Return the (X, Y) coordinate for the center point of the cell that contains the specified text.  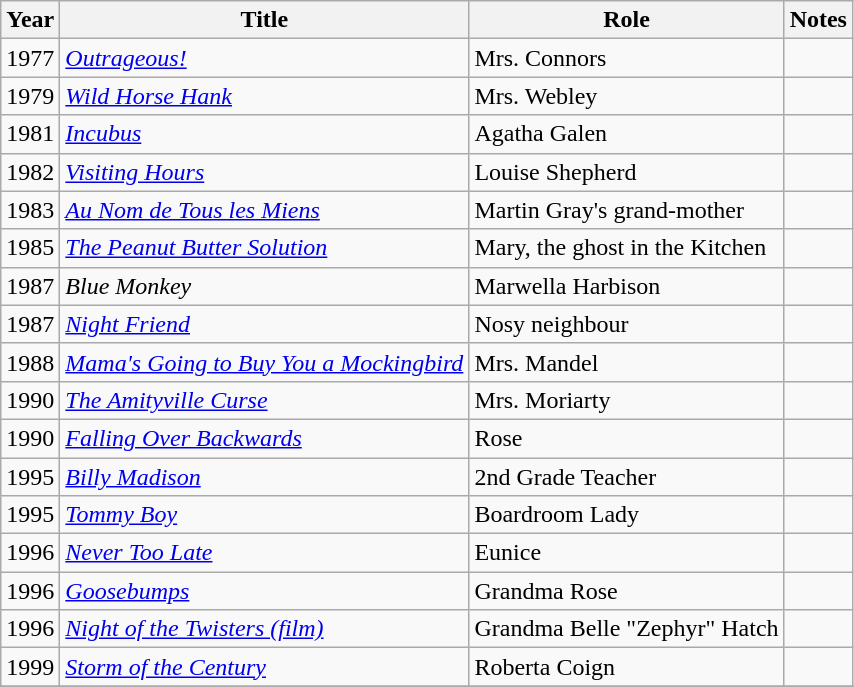
Eunice (626, 553)
Notes (818, 20)
Outrageous! (264, 58)
Grandma Belle "Zephyr" Hatch (626, 629)
Tommy Boy (264, 515)
Night of the Twisters (film) (264, 629)
Incubus (264, 134)
Wild Horse Hank (264, 96)
Mary, the ghost in the Kitchen (626, 248)
1999 (30, 667)
Mrs. Mandel (626, 362)
Mrs. Connors (626, 58)
Role (626, 20)
Boardroom Lady (626, 515)
Mrs. Webley (626, 96)
Martin Gray's grand-mother (626, 210)
1983 (30, 210)
1985 (30, 248)
Never Too Late (264, 553)
Blue Monkey (264, 286)
Falling Over Backwards (264, 438)
Nosy neighbour (626, 324)
Goosebumps (264, 591)
1977 (30, 58)
Mama's Going to Buy You a Mockingbird (264, 362)
1981 (30, 134)
Agatha Galen (626, 134)
Rose (626, 438)
Night Friend (264, 324)
2nd Grade Teacher (626, 477)
Storm of the Century (264, 667)
The Peanut Butter Solution (264, 248)
Marwella Harbison (626, 286)
1988 (30, 362)
Title (264, 20)
Visiting Hours (264, 172)
Au Nom de Tous les Miens (264, 210)
Louise Shepherd (626, 172)
1982 (30, 172)
The Amityville Curse (264, 400)
Grandma Rose (626, 591)
Roberta Coign (626, 667)
Billy Madison (264, 477)
Year (30, 20)
1979 (30, 96)
Mrs. Moriarty (626, 400)
